Return the (X, Y) coordinate for the center point of the cell that contains the specified text.  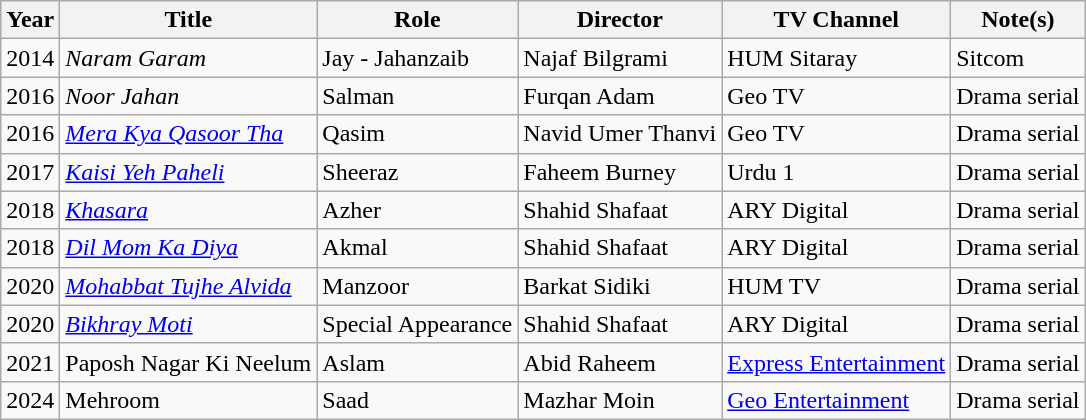
2021 (30, 362)
Khasara (188, 210)
Faheem Burney (620, 172)
Special Appearance (418, 324)
Najaf Bilgrami (620, 58)
Navid Umer Thanvi (620, 134)
Sitcom (1018, 58)
2014 (30, 58)
Akmal (418, 248)
Year (30, 20)
Dil Mom Ka Diya (188, 248)
Express Entertainment (836, 362)
Azher (418, 210)
Geo Entertainment (836, 400)
HUM TV (836, 286)
Director (620, 20)
Mehroom (188, 400)
Naram Garam (188, 58)
2017 (30, 172)
Paposh Nagar Ki Neelum (188, 362)
Salman (418, 96)
Furqan Adam (620, 96)
Sheeraz (418, 172)
Mazhar Moin (620, 400)
Note(s) (1018, 20)
2024 (30, 400)
Saad (418, 400)
Role (418, 20)
Jay - Jahanzaib (418, 58)
HUM Sitaray (836, 58)
Mera Kya Qasoor Tha (188, 134)
Manzoor (418, 286)
Aslam (418, 362)
Noor Jahan (188, 96)
Kaisi Yeh Paheli (188, 172)
Barkat Sidiki (620, 286)
TV Channel (836, 20)
Qasim (418, 134)
Urdu 1 (836, 172)
Mohabbat Tujhe Alvida (188, 286)
Abid Raheem (620, 362)
Bikhray Moti (188, 324)
Title (188, 20)
